Return (x, y) of the center of cell containing provided text 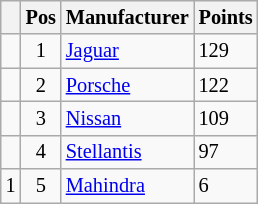
129 (226, 51)
Pos (41, 17)
Porsche (128, 85)
122 (226, 85)
2 (41, 85)
Stellantis (128, 152)
Nissan (128, 118)
Mahindra (128, 186)
Manufacturer (128, 17)
Points (226, 17)
5 (41, 186)
97 (226, 152)
109 (226, 118)
6 (226, 186)
Jaguar (128, 51)
4 (41, 152)
3 (41, 118)
